Return [x, y] of the center of cell containing provided text 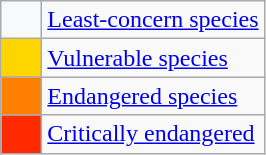
Critically endangered [153, 134]
Endangered species [153, 96]
Least-concern species [153, 20]
Vulnerable species [153, 58]
